Search for the cell housing the specified text and yield its [x, y] center coordinate. 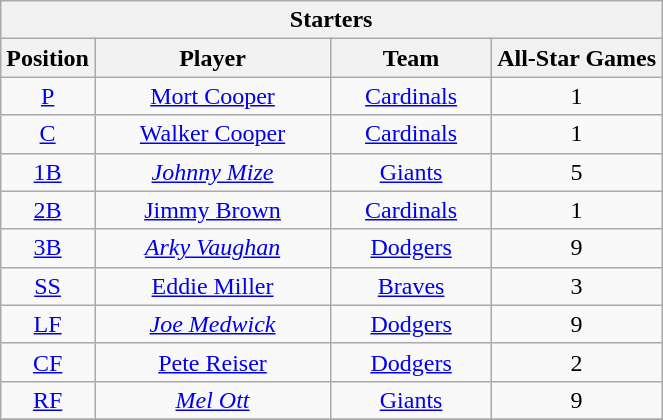
Mel Ott [212, 400]
2 [577, 362]
Jimmy Brown [212, 210]
Position [48, 58]
Starters [332, 20]
P [48, 96]
5 [577, 172]
SS [48, 286]
Arky Vaughan [212, 248]
All-Star Games [577, 58]
Mort Cooper [212, 96]
3 [577, 286]
Team [412, 58]
Johnny Mize [212, 172]
LF [48, 324]
Joe Medwick [212, 324]
Walker Cooper [212, 134]
3B [48, 248]
C [48, 134]
CF [48, 362]
1B [48, 172]
RF [48, 400]
Pete Reiser [212, 362]
Eddie Miller [212, 286]
Player [212, 58]
Braves [412, 286]
2B [48, 210]
